Pinpoint the cell where the given text exists, returning its [x, y] midpoint coordinate. 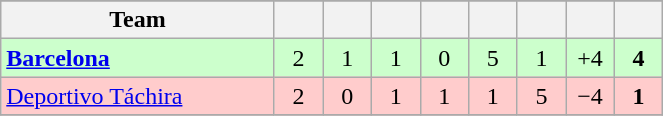
Deportivo Táchira [138, 96]
+4 [590, 58]
−4 [590, 96]
Barcelona [138, 58]
Team [138, 20]
4 [638, 58]
